Return [X, Y] of the center of cell containing provided text 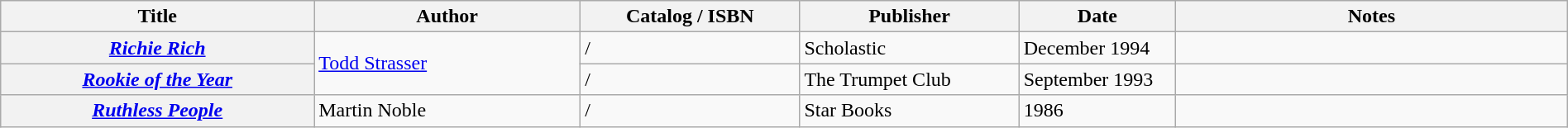
Catalog / ISBN [690, 17]
Notes [1372, 17]
Title [157, 17]
Todd Strasser [447, 64]
Star Books [910, 111]
Martin Noble [447, 111]
Date [1097, 17]
Author [447, 17]
Publisher [910, 17]
December 1994 [1097, 48]
1986 [1097, 111]
Richie Rich [157, 48]
Rookie of the Year [157, 79]
The Trumpet Club [910, 79]
Ruthless People [157, 111]
Scholastic [910, 48]
September 1993 [1097, 79]
